Determine the [X, Y] coordinate at the center of the cell enclosing the given text.  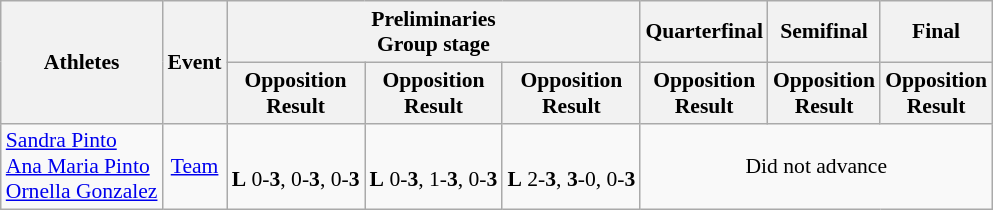
Sandra PintoAna Maria PintoOrnella Gonzalez [82, 166]
Final [936, 32]
Semifinal [824, 32]
Event [195, 62]
Quarterfinal [704, 32]
Athletes [82, 62]
Team [195, 166]
L 0-3, 1-3, 0-3 [434, 166]
PreliminariesGroup stage [434, 32]
Did not advance [816, 166]
L 2-3, 3-0, 0-3 [571, 166]
L 0-3, 0-3, 0-3 [296, 166]
